Detect which cell encompasses the target text, then output its [X, Y] center coordinate. 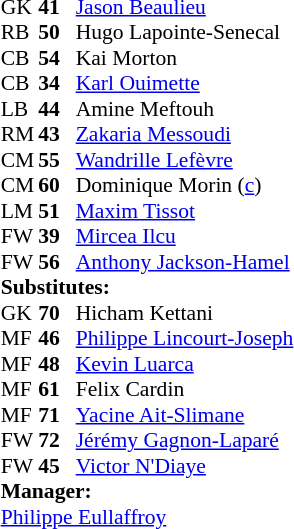
44 [57, 109]
46 [57, 339]
48 [57, 364]
Dominique Morin (c) [185, 185]
LM [20, 211]
Manager: [148, 491]
Wandrille Lefèvre [185, 160]
61 [57, 389]
34 [57, 83]
LB [20, 109]
Zakaria Messoudi [185, 135]
Kevin Luarca [185, 364]
51 [57, 211]
72 [57, 441]
39 [57, 237]
55 [57, 160]
Karl Ouimette [185, 83]
Hicham Kettani [185, 313]
70 [57, 313]
56 [57, 262]
50 [57, 33]
Felix Cardin [185, 389]
Jérémy Gagnon-Laparé [185, 441]
Substitutes: [148, 287]
Hugo Lapointe-Senecal [185, 33]
Victor N'Diaye [185, 466]
RM [20, 135]
54 [57, 58]
GK [20, 313]
RB [20, 33]
60 [57, 185]
Philippe Lincourt-Joseph [185, 339]
71 [57, 415]
Kai Morton [185, 58]
Anthony Jackson-Hamel [185, 262]
Mircea Ilcu [185, 237]
43 [57, 135]
45 [57, 466]
Amine Meftouh [185, 109]
Maxim Tissot [185, 211]
Yacine Ait-Slimane [185, 415]
